Identify which cell holds the provided text, then report its [x, y] central coordinate. 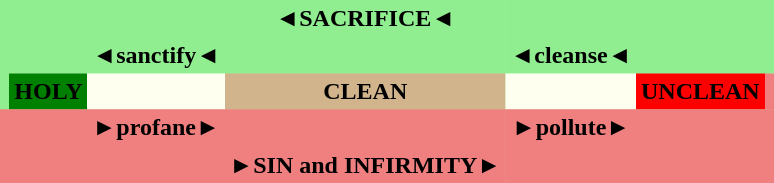
►profane► [156, 128]
►SIN and INFIRMITY► [366, 164]
◄SACRIFICE◄ [366, 18]
UNCLEAN [700, 92]
►pollute► [571, 128]
HOLY [49, 92]
◄cleanse◄ [571, 56]
◄sanctify◄ [156, 56]
CLEAN [366, 92]
